Identify which cell holds the provided text, then report its (X, Y) central coordinate. 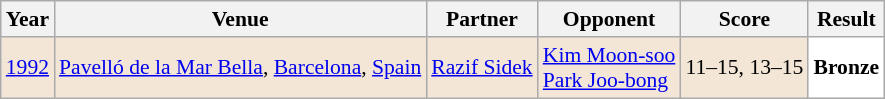
Year (28, 19)
Partner (482, 19)
Opponent (610, 19)
1992 (28, 68)
Result (846, 19)
Venue (240, 19)
Kim Moon-soo Park Joo-bong (610, 68)
Score (744, 19)
Bronze (846, 68)
Razif Sidek (482, 68)
Pavelló de la Mar Bella, Barcelona, Spain (240, 68)
11–15, 13–15 (744, 68)
